Locate the cell with the specified text and output its (x, y) center coordinate. 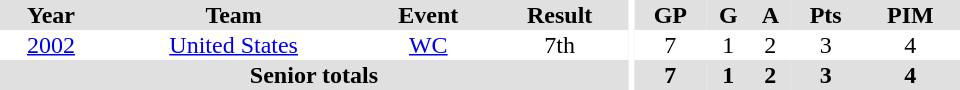
7th (560, 45)
Team (234, 15)
Pts (826, 15)
GP (670, 15)
PIM (910, 15)
WC (428, 45)
2002 (51, 45)
Result (560, 15)
Year (51, 15)
G (728, 15)
A (770, 15)
Senior totals (314, 75)
Event (428, 15)
United States (234, 45)
